Detect which cell encompasses the target text, then output its (x, y) center coordinate. 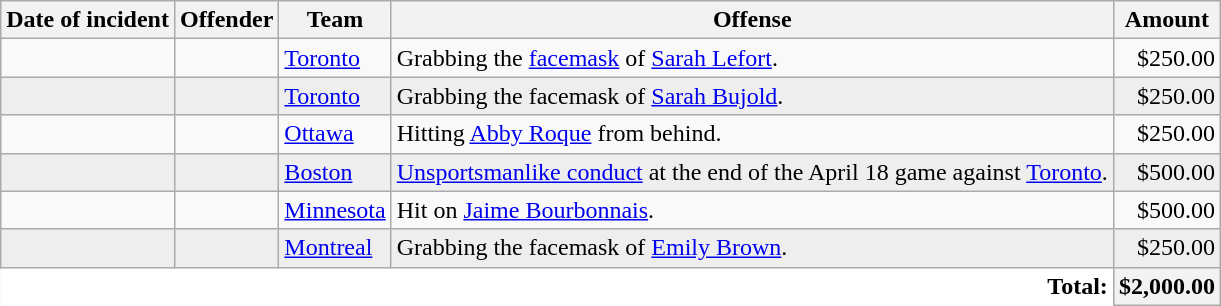
Unsportsmanlike conduct at the end of the April 18 game against Toronto. (752, 172)
Offense (752, 20)
$2,000.00 (1166, 286)
Grabbing the facemask of Emily Brown. (752, 248)
Amount (1166, 20)
Hitting Abby Roque from behind. (752, 134)
Total: (558, 286)
Grabbing the facemask of Sarah Bujold. (752, 96)
Ottawa (335, 134)
Offender (226, 20)
Grabbing the facemask of Sarah Lefort. (752, 58)
Date of incident (88, 20)
Team (335, 20)
Hit on Jaime Bourbonnais. (752, 210)
Montreal (335, 248)
Boston (335, 172)
Minnesota (335, 210)
